For the text-containing cell, return its midpoint in [X, Y] coordinate format. 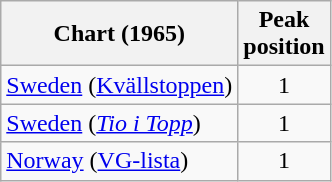
Sweden (Kvällstoppen) [120, 85]
Norway (VG-lista) [120, 161]
Chart (1965) [120, 34]
Peakposition [284, 34]
Sweden (Tio i Topp) [120, 123]
